Capture the cell that displays the provided text and extract its [x, y] central coordinate. 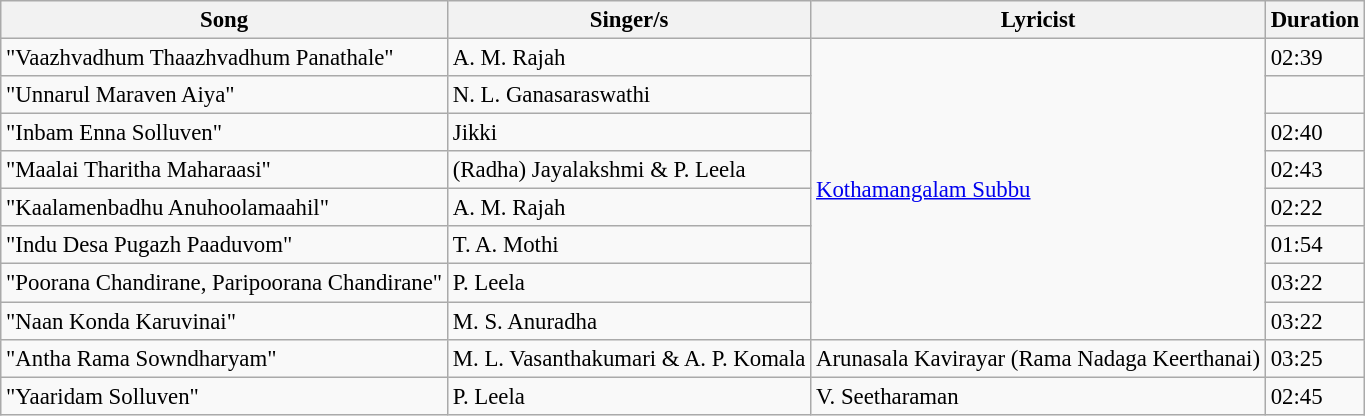
Jikki [628, 133]
02:45 [1314, 396]
"Maalai Tharitha Maharaasi" [224, 170]
"Unnarul Maraven Aiya" [224, 95]
Singer/s [628, 20]
N. L. Ganasaraswathi [628, 95]
"Kaalamenbadhu Anuhoolamaahil" [224, 208]
"Vaazhvadhum Thaazhvadhum Panathale" [224, 58]
Duration [1314, 20]
Arunasala Kavirayar (Rama Nadaga Keerthanai) [1038, 358]
02:22 [1314, 208]
Kothamangalam Subbu [1038, 190]
(Radha) Jayalakshmi & P. Leela [628, 170]
"Naan Konda Karuvinai" [224, 321]
Song [224, 20]
"Inbam Enna Solluven" [224, 133]
V. Seetharaman [1038, 396]
M. S. Anuradha [628, 321]
"Antha Rama Sowndharyam" [224, 358]
02:39 [1314, 58]
"Yaaridam Solluven" [224, 396]
02:40 [1314, 133]
T. A. Mothi [628, 245]
M. L. Vasanthakumari & A. P. Komala [628, 358]
02:43 [1314, 170]
Lyricist [1038, 20]
"Indu Desa Pugazh Paaduvom" [224, 245]
"Poorana Chandirane, Paripoorana Chandirane" [224, 283]
03:25 [1314, 358]
01:54 [1314, 245]
